Provide the [X, Y] coordinate of the cell's center where the given text is located.  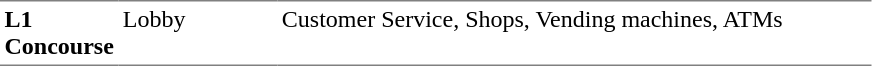
Customer Service, Shops, Vending machines, ATMs [574, 33]
Lobby [198, 33]
L1Concourse [59, 33]
